Detect which cell encompasses the target text, then output its (X, Y) center coordinate. 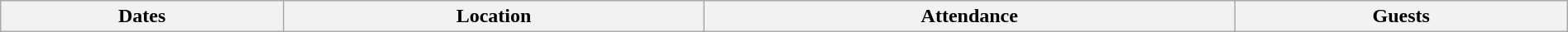
Dates (142, 16)
Guests (1401, 16)
Location (495, 16)
Attendance (969, 16)
